Detect which cell encompasses the target text, then output its (x, y) center coordinate. 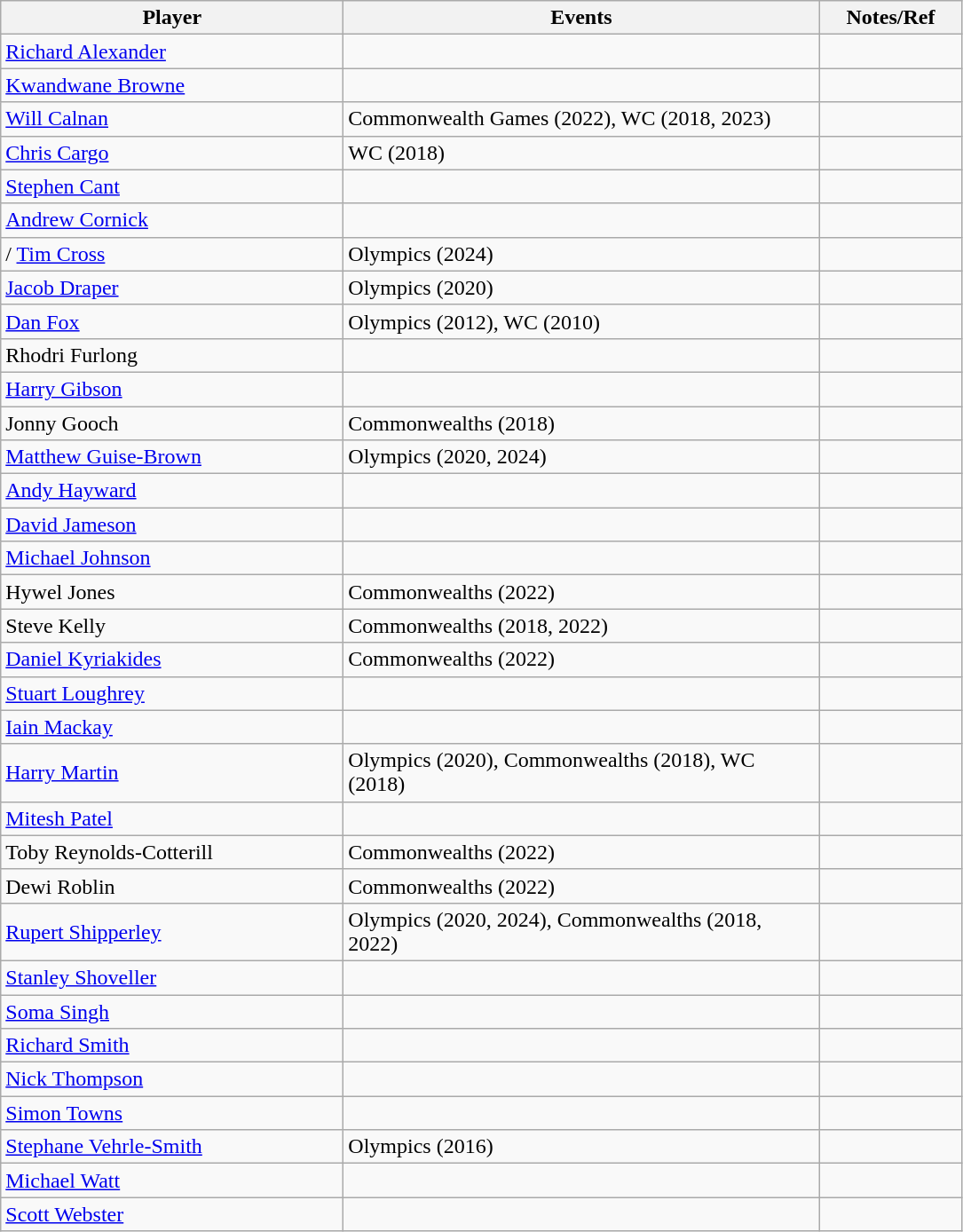
Matthew Guise-Brown (172, 457)
Nick Thompson (172, 1079)
Stephane Vehrle-Smith (172, 1147)
Harry Martin (172, 772)
Rupert Shipperley (172, 932)
Hywel Jones (172, 592)
Commonwealth Games (2022), WC (2018, 2023) (581, 119)
Steve Kelly (172, 626)
Commonwealths (2018, 2022) (581, 626)
Soma Singh (172, 1011)
Harry Gibson (172, 389)
Olympics (2024) (581, 254)
Andrew Cornick (172, 220)
Mitesh Patel (172, 818)
Dan Fox (172, 321)
Olympics (2020, 2024) (581, 457)
Olympics (2020), Commonwealths (2018), WC (2018) (581, 772)
Andy Hayward (172, 491)
David Jameson (172, 525)
Notes/Ref (891, 18)
Toby Reynolds-Cotterill (172, 852)
Jonny Gooch (172, 423)
Events (581, 18)
Stuart Loughrey (172, 693)
Rhodri Furlong (172, 355)
Olympics (2012), WC (2010) (581, 321)
Michael Johnson (172, 558)
Stephen Cant (172, 186)
Chris Cargo (172, 153)
Stanley Shoveller (172, 977)
Simon Towns (172, 1113)
Will Calnan (172, 119)
Richard Smith (172, 1046)
Jacob Draper (172, 288)
Richard Alexander (172, 51)
Dewi Roblin (172, 886)
Player (172, 18)
Olympics (2020) (581, 288)
/ Tim Cross (172, 254)
Michael Watt (172, 1181)
Kwandwane Browne (172, 85)
Olympics (2016) (581, 1147)
Olympics (2020, 2024), Commonwealths (2018, 2022) (581, 932)
Scott Webster (172, 1214)
Daniel Kyriakides (172, 659)
Commonwealths (2018) (581, 423)
Iain Mackay (172, 727)
WC (2018) (581, 153)
